Extract the [X, Y] coordinate from the center of the cell holding the provided text.  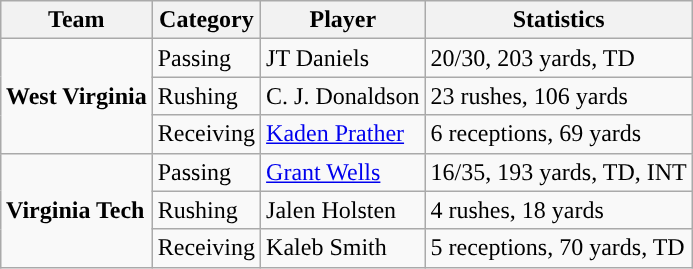
Grant Wells [343, 172]
4 rushes, 18 yards [558, 210]
JT Daniels [343, 58]
16/35, 193 yards, TD, INT [558, 172]
Kaleb Smith [343, 248]
20/30, 203 yards, TD [558, 58]
Team [76, 20]
Kaden Prather [343, 134]
Player [343, 20]
Category [206, 20]
23 rushes, 106 yards [558, 96]
Jalen Holsten [343, 210]
Virginia Tech [76, 210]
5 receptions, 70 yards, TD [558, 248]
C. J. Donaldson [343, 96]
West Virginia [76, 96]
Statistics [558, 20]
6 receptions, 69 yards [558, 134]
